Capture the cell that displays the provided text and extract its [X, Y] central coordinate. 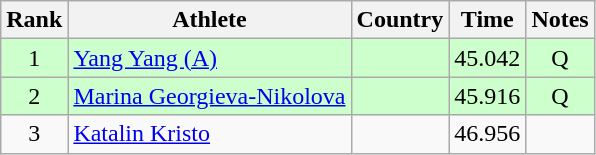
Athlete [210, 20]
45.042 [488, 58]
3 [34, 134]
Marina Georgieva-Nikolova [210, 96]
Katalin Kristo [210, 134]
2 [34, 96]
Rank [34, 20]
Notes [560, 20]
1 [34, 58]
Country [400, 20]
45.916 [488, 96]
Yang Yang (A) [210, 58]
46.956 [488, 134]
Time [488, 20]
